Scan for the cell matching the given text and deliver its (x, y) coordinate at center. 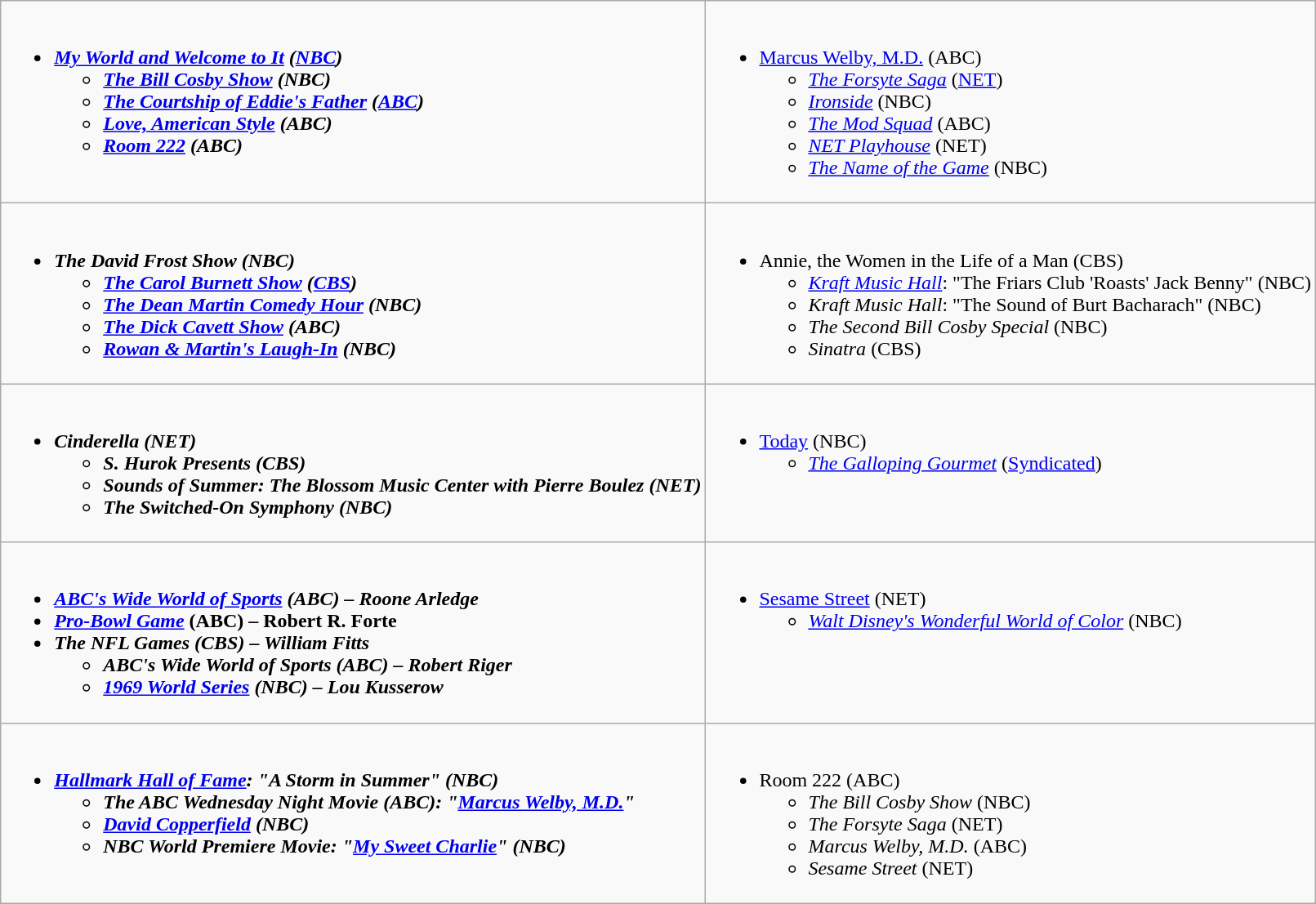
Sesame Street (NET)Walt Disney's Wonderful World of Color (NBC) (1011, 632)
Marcus Welby, M.D. (ABC)The Forsyte Saga (NET)Ironside (NBC)The Mod Squad (ABC)NET Playhouse (NET)The Name of the Game (NBC) (1011, 102)
Cinderella (NET)S. Hurok Presents (CBS)Sounds of Summer: The Blossom Music Center with Pierre Boulez (NET)The Switched-On Symphony (NBC) (353, 463)
The David Frost Show (NBC)The Carol Burnett Show (CBS)The Dean Martin Comedy Hour (NBC)The Dick Cavett Show (ABC)Rowan & Martin's Laugh-In (NBC) (353, 294)
Room 222 (ABC)The Bill Cosby Show (NBC)The Forsyte Saga (NET)Marcus Welby, M.D. (ABC)Sesame Street (NET) (1011, 813)
Today (NBC)The Galloping Gourmet (Syndicated) (1011, 463)
My World and Welcome to It (NBC)The Bill Cosby Show (NBC)The Courtship of Eddie's Father (ABC)Love, American Style (ABC)Room 222 (ABC) (353, 102)
